From the cell containing the given text, extract its center point as [x, y] coordinate. 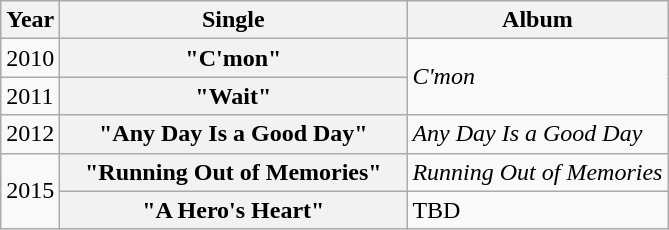
2010 [30, 58]
"Any Day Is a Good Day" [234, 134]
"A Hero's Heart" [234, 210]
2012 [30, 134]
"C'mon" [234, 58]
Single [234, 20]
C'mon [538, 77]
2011 [30, 96]
Year [30, 20]
"Running Out of Memories" [234, 172]
"Wait" [234, 96]
2015 [30, 191]
TBD [538, 210]
Any Day Is a Good Day [538, 134]
Running Out of Memories [538, 172]
Album [538, 20]
